From the cell containing the given text, extract its center point as (x, y) coordinate. 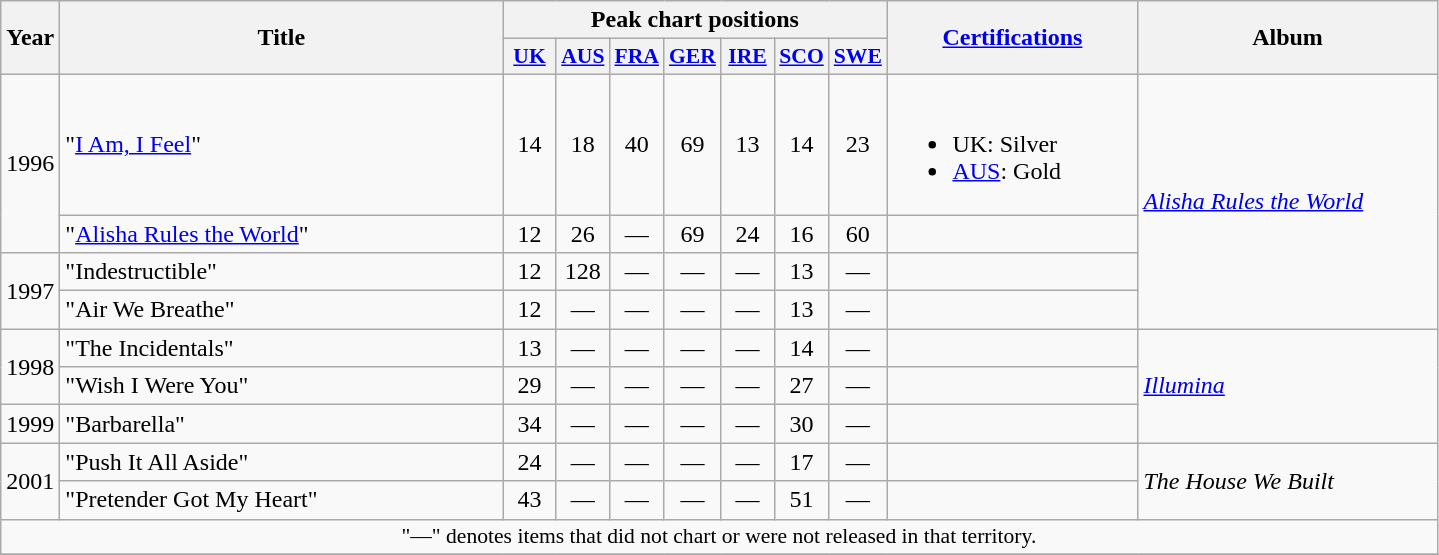
23 (858, 144)
The House We Built (1288, 481)
34 (530, 424)
51 (802, 500)
SCO (802, 57)
29 (530, 386)
30 (802, 424)
26 (582, 233)
"Air We Breathe" (282, 310)
GER (692, 57)
Year (30, 38)
Alisha Rules the World (1288, 201)
17 (802, 462)
"Wish I Were You" (282, 386)
"Alisha Rules the World" (282, 233)
2001 (30, 481)
AUS (582, 57)
16 (802, 233)
SWE (858, 57)
FRA (637, 57)
Album (1288, 38)
"I Am, I Feel" (282, 144)
UK: SilverAUS: Gold (1012, 144)
60 (858, 233)
"Push It All Aside" (282, 462)
43 (530, 500)
Peak chart positions (695, 20)
40 (637, 144)
"The Incidentals" (282, 348)
Illumina (1288, 386)
"Indestructible" (282, 272)
"Barbarella" (282, 424)
128 (582, 272)
Title (282, 38)
1999 (30, 424)
"—" denotes items that did not chart or were not released in that territory. (719, 537)
18 (582, 144)
1996 (30, 163)
Certifications (1012, 38)
1997 (30, 291)
IRE (748, 57)
UK (530, 57)
1998 (30, 367)
"Pretender Got My Heart" (282, 500)
27 (802, 386)
